Search for the cell housing the specified text and yield its (X, Y) center coordinate. 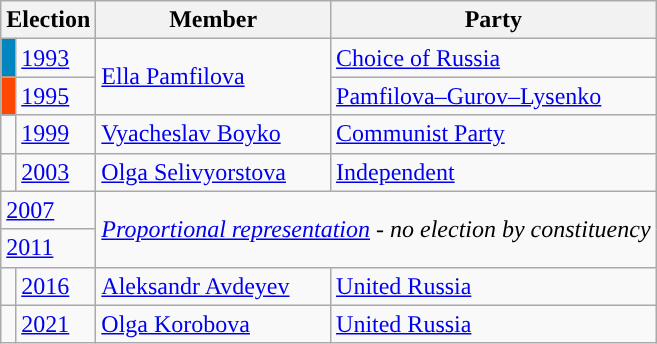
1999 (56, 134)
1995 (56, 96)
Independent (494, 172)
Olga Korobova (214, 324)
Pamfilova–Gurov–Lysenko (494, 96)
2003 (56, 172)
Proportional representation - no election by constituency (376, 229)
Member (214, 20)
Communist Party (494, 134)
Election (48, 20)
2007 (48, 210)
2016 (56, 286)
1993 (56, 58)
Choice of Russia (494, 58)
Party (494, 20)
2011 (48, 248)
Aleksandr Avdeyev (214, 286)
Ella Pamfilova (214, 77)
Olga Selivyorstova (214, 172)
Vyacheslav Boyko (214, 134)
2021 (56, 324)
